Locate the cell with the specified text and output its (x, y) center coordinate. 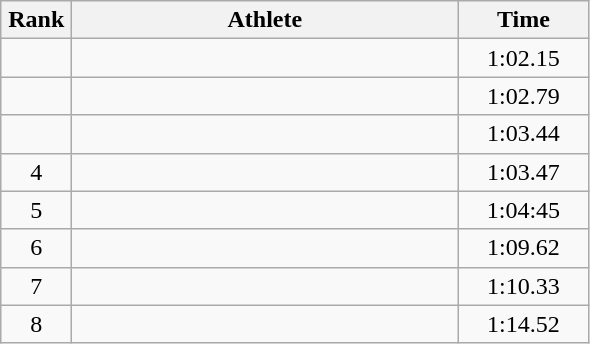
1:09.62 (524, 248)
1:02.15 (524, 58)
8 (36, 324)
Time (524, 20)
1:10.33 (524, 286)
1:03.47 (524, 172)
Athlete (265, 20)
1:14.52 (524, 324)
4 (36, 172)
1:04:45 (524, 210)
5 (36, 210)
Rank (36, 20)
7 (36, 286)
1:03.44 (524, 134)
6 (36, 248)
1:02.79 (524, 96)
